Scan for the cell matching the given text and deliver its [x, y] coordinate at center. 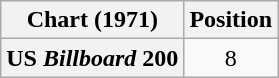
US Billboard 200 [92, 58]
Chart (1971) [92, 20]
Position [231, 20]
8 [231, 58]
